Return (x, y) of the center of cell containing provided text 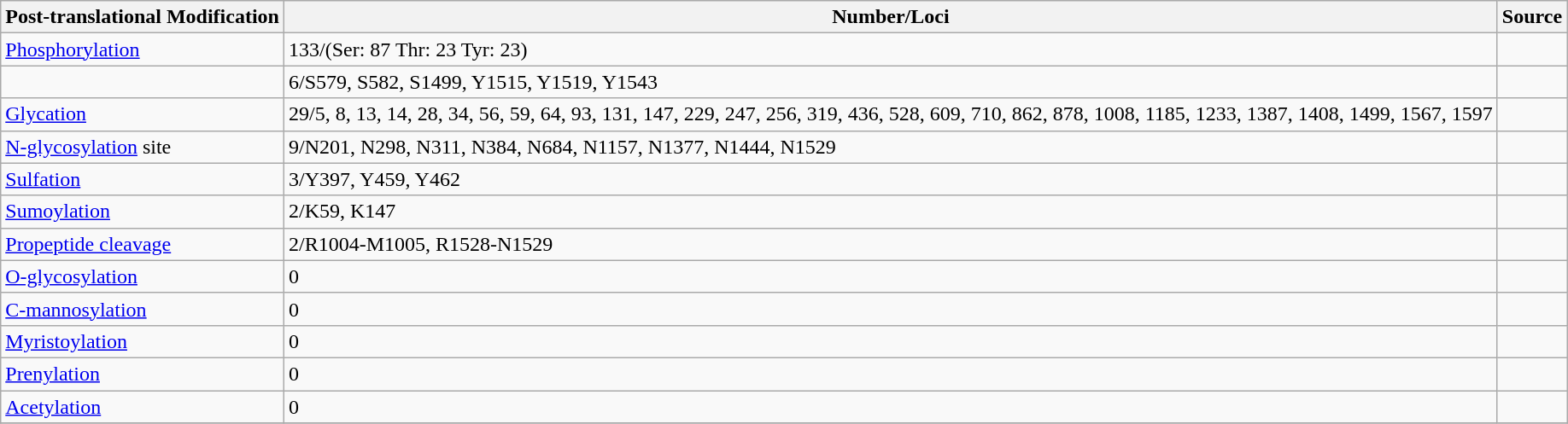
Prenylation (143, 374)
9/N201, N298, N311, N384, N684, N1157, N1377, N1444, N1529 (890, 147)
Glycation (143, 114)
Acetylation (143, 407)
Number/Loci (890, 17)
Propeptide cleavage (143, 244)
Source (1532, 17)
2/R1004-M1005, R1528-N1529 (890, 244)
133/(Ser: 87 Thr: 23 Tyr: 23) (890, 49)
N-glycosylation site (143, 147)
Myristoylation (143, 341)
Sumoylation (143, 212)
C-mannosylation (143, 309)
6/S579, S582, S1499, Y1515, Y1519, Y1543 (890, 82)
Post-translational Modification (143, 17)
3/Y397, Y459, Y462 (890, 179)
Phosphorylation (143, 49)
29/5, 8, 13, 14, 28, 34, 56, 59, 64, 93, 131, 147, 229, 247, 256, 319, 436, 528, 609, 710, 862, 878, 1008, 1185, 1233, 1387, 1408, 1499, 1567, 1597 (890, 114)
O-glycosylation (143, 276)
2/K59, K147 (890, 212)
Sulfation (143, 179)
